Locate the cell with the specified text and output its (X, Y) center coordinate. 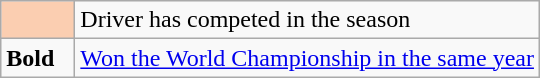
Won the World Championship in the same year (308, 58)
Bold (38, 58)
Driver has competed in the season (308, 20)
